Return the (X, Y) coordinate for the center point of the cell that contains the specified text.  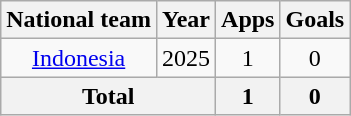
Year (186, 20)
Apps (248, 20)
2025 (186, 58)
Indonesia (79, 58)
National team (79, 20)
Goals (315, 20)
Total (108, 96)
